Find where the given text appears and provide that cell's center as (X, Y) coordinate. 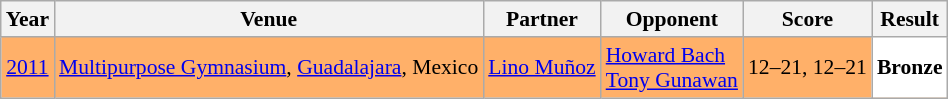
Partner (542, 19)
Venue (268, 19)
Lino Muñoz (542, 68)
Bronze (910, 68)
2011 (28, 68)
Howard Bach Tony Gunawan (672, 68)
Score (808, 19)
Year (28, 19)
Multipurpose Gymnasium, Guadalajara, Mexico (268, 68)
Result (910, 19)
Opponent (672, 19)
12–21, 12–21 (808, 68)
